Find where the given text appears and provide that cell's center as (X, Y) coordinate. 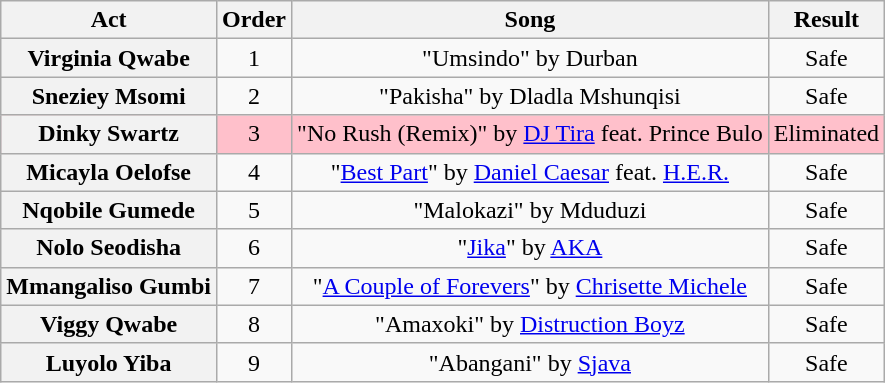
"Malokazi" by Mduduzi (530, 210)
Virginia Qwabe (109, 58)
Luyolo Yiba (109, 362)
"Best Part" by Daniel Caesar feat. H.E.R. (530, 172)
Song (530, 20)
3 (254, 134)
9 (254, 362)
Nolo Seodisha (109, 248)
"Amaxoki" by Distruction Boyz (530, 324)
Eliminated (826, 134)
Sneziey Msomi (109, 96)
5 (254, 210)
4 (254, 172)
Micayla Oelofse (109, 172)
1 (254, 58)
7 (254, 286)
Dinky Swartz (109, 134)
"Jika" by AKA (530, 248)
"Abangani" by Sjava (530, 362)
Mmangaliso Gumbi (109, 286)
"No Rush (Remix)" by DJ Tira feat. Prince Bulo (530, 134)
Result (826, 20)
"Umsindo" by Durban (530, 58)
6 (254, 248)
Nqobile Gumede (109, 210)
Viggy Qwabe (109, 324)
2 (254, 96)
8 (254, 324)
"A Couple of Forevers" by Chrisette Michele (530, 286)
Order (254, 20)
"Pakisha" by Dladla Mshunqisi (530, 96)
Act (109, 20)
